Pinpoint the cell where the given text exists, returning its [X, Y] midpoint coordinate. 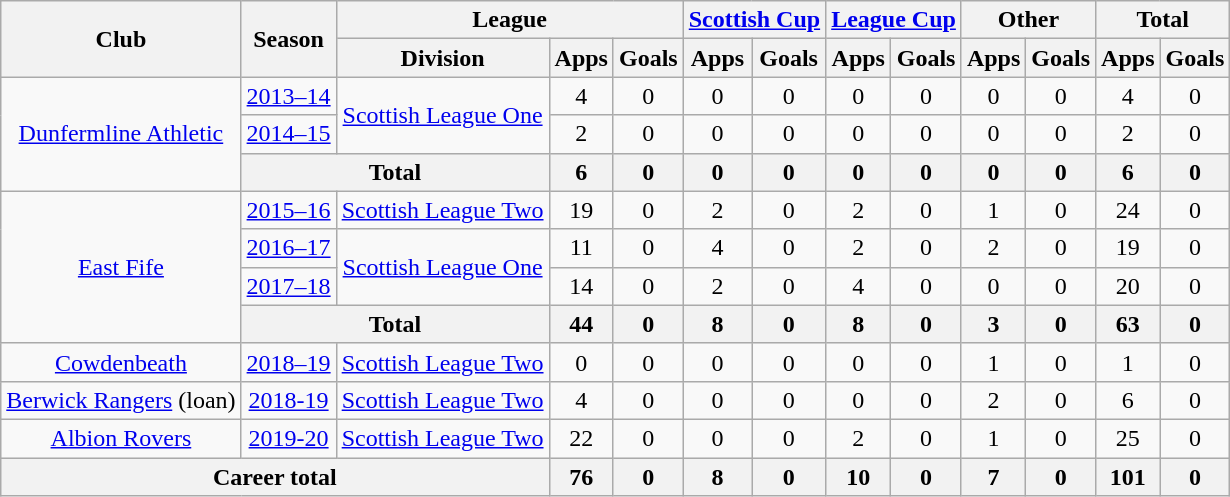
League [510, 20]
2018-19 [288, 400]
44 [581, 324]
101 [1128, 477]
14 [581, 286]
Career total [275, 477]
2013–14 [288, 96]
Scottish Cup [754, 20]
11 [581, 248]
Division [442, 58]
2014–15 [288, 134]
Dunfermline Athletic [121, 134]
10 [858, 477]
3 [993, 324]
East Fife [121, 267]
63 [1128, 324]
Season [288, 39]
24 [1128, 210]
Cowdenbeath [121, 362]
Albion Rovers [121, 438]
2017–18 [288, 286]
25 [1128, 438]
76 [581, 477]
League Cup [894, 20]
Berwick Rangers (loan) [121, 400]
20 [1128, 286]
22 [581, 438]
2018–19 [288, 362]
2015–16 [288, 210]
Other [1028, 20]
Club [121, 39]
2016–17 [288, 248]
7 [993, 477]
2019-20 [288, 438]
